Find where the given text appears and provide that cell's center as (X, Y) coordinate. 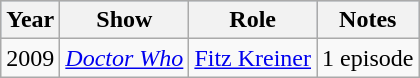
1 episode (368, 58)
Notes (368, 20)
Year (30, 20)
2009 (30, 58)
Show (124, 20)
Role (253, 20)
Doctor Who (124, 58)
Fitz Kreiner (253, 58)
